Output the (x, y) coordinate of the center of the cell containing the given text.  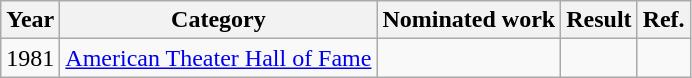
Category (218, 20)
Ref. (664, 20)
Year (30, 20)
American Theater Hall of Fame (218, 58)
Nominated work (469, 20)
1981 (30, 58)
Result (599, 20)
